Locate the cell with the specified text and output its (X, Y) center coordinate. 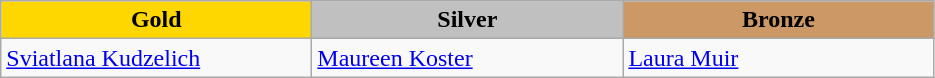
Gold (156, 20)
Maureen Koster (468, 58)
Silver (468, 20)
Bronze (778, 20)
Sviatlana Kudzelich (156, 58)
Laura Muir (778, 58)
